Find where the given text appears and provide that cell's center as (X, Y) coordinate. 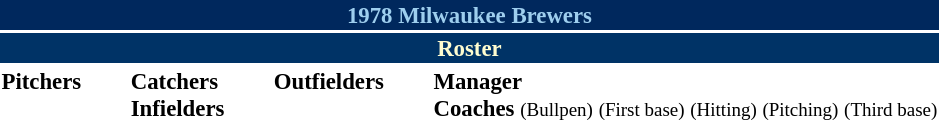
1978 Milwaukee Brewers (470, 15)
Roster (470, 48)
